For the text-containing cell, return its midpoint in [X, Y] coordinate format. 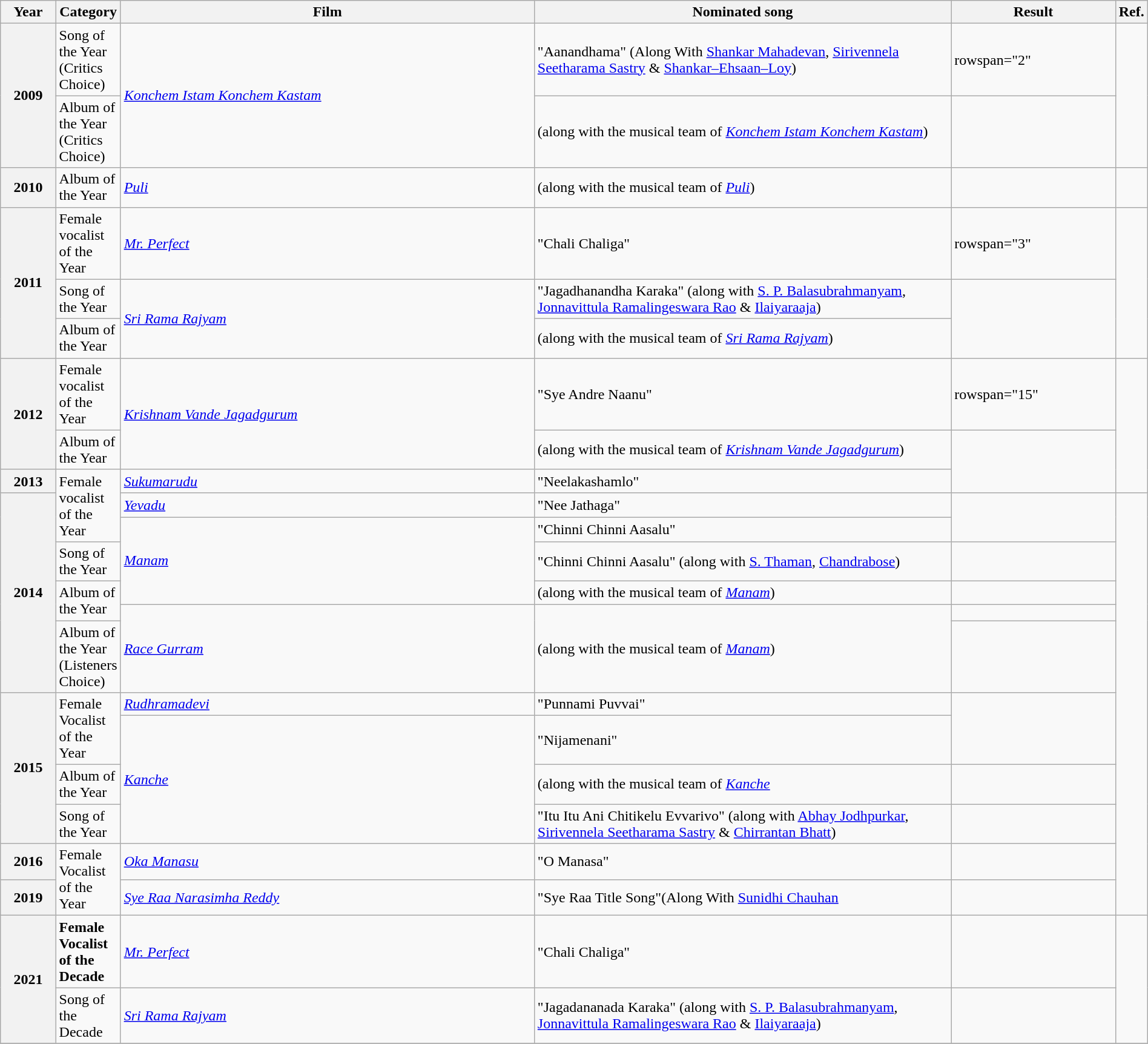
rowspan="3" [1033, 243]
Nominated song [742, 12]
Category [88, 12]
Song of the Decade [88, 1016]
Race Gurram [327, 649]
rowspan="15" [1033, 394]
Kanche [327, 780]
Sukumarudu [327, 481]
Manam [327, 561]
2013 [28, 481]
"Punnami Puvvai" [742, 704]
Year [28, 12]
2011 [28, 282]
"O Manasa" [742, 862]
2021 [28, 980]
"Sye Raa Title Song"(Along With Sunidhi Chauhan [742, 897]
2009 [28, 96]
"Nee Jathaga" [742, 504]
"Jagadhanandha Karaka" (along with S. P. Balasubrahmanyam, Jonnavittula Ramalingeswara Rao & Ilaiyaraaja) [742, 299]
Song of the Year (Critics Choice) [88, 59]
(along with the musical team of Kanche [742, 785]
"Neelakashamlo" [742, 481]
2014 [28, 592]
(along with the musical team of Konchem Istam Konchem Kastam) [742, 132]
Result [1033, 12]
Female Vocalist of the Decade [88, 952]
"Chinni Chinni Aasalu" (along with S. Thaman, Chandrabose) [742, 561]
rowspan="2" [1033, 59]
Krishnam Vande Jagadgurum [327, 414]
Yevadu [327, 504]
"Jagadananada Karaka" (along with S. P. Balasubrahmanyam, Jonnavittula Ramalingeswara Rao & Ilaiyaraaja) [742, 1016]
Sye Raa Narasimha Reddy [327, 897]
(along with the musical team of Krishnam Vande Jagadgurum) [742, 449]
Film [327, 12]
(along with the musical team of Sri Rama Rajyam) [742, 338]
"Aanandhama" (Along With Shankar Mahadevan, Sirivennela Seetharama Sastry & Shankar–Ehsaan–Loy) [742, 59]
Puli [327, 188]
"Nijamenani" [742, 740]
2015 [28, 768]
2019 [28, 897]
Oka Manasu [327, 862]
2010 [28, 188]
(along with the musical team of Puli) [742, 188]
Album of the Year (Critics Choice) [88, 132]
"Chinni Chinni Aasalu" [742, 529]
2016 [28, 862]
"Sye Andre Naanu" [742, 394]
2012 [28, 414]
Konchem Istam Konchem Kastam [327, 96]
Album of the Year (Listeners Choice) [88, 656]
"Itu Itu Ani Chitikelu Evvarivo" (along with Abhay Jodhpurkar, Sirivennela Seetharama Sastry & Chirrantan Bhatt) [742, 824]
Rudhramadevi [327, 704]
Ref. [1131, 12]
